Capture the cell that displays the provided text and extract its (x, y) central coordinate. 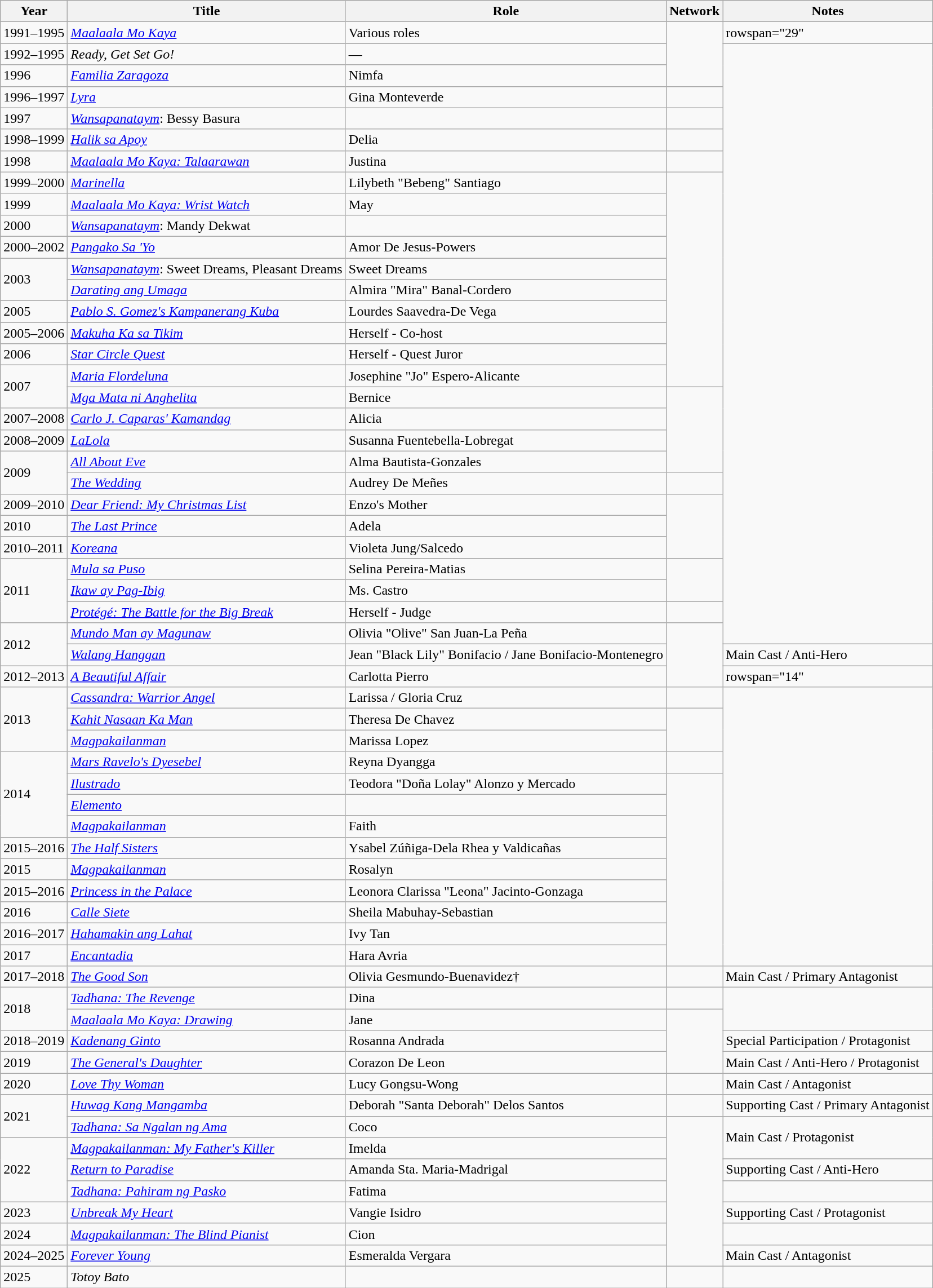
2018 (34, 1009)
2019 (34, 1063)
Coco (506, 1127)
2013 (34, 719)
Rosalyn (506, 869)
Walang Hanggan (206, 655)
Selina Pereira-Matias (506, 569)
Makuha Ka sa Tikim (206, 333)
2010–2011 (34, 547)
Maria Flordeluna (206, 376)
2017–2018 (34, 977)
A Beautiful Affair (206, 676)
Violeta Jung/Salcedo (506, 547)
Hahamakin ang Lahat (206, 933)
Tadhana: The Revenge (206, 998)
Ysabel Zúñiga-Dela Rhea y Valdicañas (506, 848)
Ready, Get Set Go! (206, 54)
Teodora "Doña Lolay" Alonzo y Mercado (506, 784)
Kadenang Ginto (206, 1041)
Magpakailanman: The Blind Pianist (206, 1234)
Maalaala Mo Kaya: Drawing (206, 1020)
Supporting Cast / Primary Antagonist (828, 1105)
Alma Bautista-Gonzales (506, 462)
Lyra (206, 97)
Dear Friend: My Christmas List (206, 504)
Hara Avria (506, 955)
Wansapanataym: Sweet Dreams, Pleasant Dreams (206, 269)
Mundo Man ay Magunaw (206, 634)
Josephine "Jo" Espero-Alicante (506, 376)
Unbreak My Heart (206, 1212)
Mars Ravelo's Dyesebel (206, 762)
Year (34, 11)
The Half Sisters (206, 848)
Susanna Fuentebella-Lobregat (506, 440)
Network (694, 11)
Jane (506, 1020)
Role (506, 11)
Wansapanataym: Bessy Basura (206, 118)
2005–2006 (34, 333)
1998 (34, 161)
Cassandra: Warrior Angel (206, 698)
Larissa / Gloria Cruz (506, 698)
Main Cast / Protagonist (828, 1137)
1998–1999 (34, 140)
1996 (34, 76)
2015 (34, 869)
The Good Son (206, 977)
LaLola (206, 440)
1999–2000 (34, 183)
2000–2002 (34, 247)
The Wedding (206, 483)
Ilustrado (206, 784)
2016–2017 (34, 933)
Dina (506, 998)
2009 (34, 472)
Magpakailanman: My Father's Killer (206, 1148)
1997 (34, 118)
Main Cast / Anti-Hero / Protagonist (828, 1063)
Tadhana: Sa Ngalan ng Ama (206, 1127)
Various roles (506, 33)
Esmeralda Vergara (506, 1255)
Carlotta Pierro (506, 676)
Rosanna Andrada (506, 1041)
Special Participation / Protagonist (828, 1041)
2012 (34, 644)
Darating ang Umaga (206, 290)
Corazon De Leon (506, 1063)
Koreana (206, 547)
Gina Monteverde (506, 97)
Enzo's Mother (506, 504)
Totoy Bato (206, 1277)
Sheila Mabuhay-Sebastian (506, 912)
Olivia Gesmundo-Buenavidez† (506, 977)
2023 (34, 1212)
Olivia "Olive" San Juan-La Peña (506, 634)
Reyna Dyangga (506, 762)
Forever Young (206, 1255)
Justina (506, 161)
Lourdes Saavedra-De Vega (506, 312)
May (506, 204)
Lucy Gongsu-Wong (506, 1084)
Mga Mata ni Anghelita (206, 397)
Mula sa Puso (206, 569)
2006 (34, 355)
Almira "Mira" Banal-Cordero (506, 290)
Deborah "Santa Deborah" Delos Santos (506, 1105)
Main Cast / Anti-Hero (828, 655)
Delia (506, 140)
2017 (34, 955)
2018–2019 (34, 1041)
Star Circle Quest (206, 355)
Herself - Judge (506, 612)
2021 (34, 1116)
Vangie Isidro (506, 1212)
Amor De Jesus-Powers (506, 247)
2000 (34, 225)
Elemento (206, 805)
Pangako Sa 'Yo (206, 247)
Lilybeth "Bebeng" Santiago (506, 183)
Leonora Clarissa "Leona" Jacinto-Gonzaga (506, 891)
Title (206, 11)
2007 (34, 387)
2024 (34, 1234)
Halik sa Apoy (206, 140)
Theresa De Chavez (506, 719)
Calle Siete (206, 912)
2012–2013 (34, 676)
Herself - Quest Juror (506, 355)
Tadhana: Pahiram ng Pasko (206, 1191)
2024–2025 (34, 1255)
1996–1997 (34, 97)
Princess in the Palace (206, 891)
Pablo S. Gomez's Kampanerang Kuba (206, 312)
Encantadia (206, 955)
2008–2009 (34, 440)
Kahit Nasaan Ka Man (206, 719)
Protégé: The Battle for the Big Break (206, 612)
Sweet Dreams (506, 269)
Marissa Lopez (506, 741)
rowspan="14" (828, 676)
2009–2010 (34, 504)
Alicia (506, 419)
Amanda Sta. Maria-Madrigal (506, 1170)
Maalaala Mo Kaya: Talaarawan (206, 161)
Ivy Tan (506, 933)
Maalaala Mo Kaya (206, 33)
Bernice (506, 397)
Ikaw ay Pag-Ibig (206, 590)
Familia Zaragoza (206, 76)
2011 (34, 590)
2007–2008 (34, 419)
2014 (34, 794)
Jean "Black Lily" Bonifacio / Jane Bonifacio-Montenegro (506, 655)
2025 (34, 1277)
1991–1995 (34, 33)
2003 (34, 280)
Adela (506, 526)
Cion (506, 1234)
Wansapanataym: Mandy Dekwat (206, 225)
2005 (34, 312)
1999 (34, 204)
The Last Prince (206, 526)
Faith (506, 826)
The General's Daughter (206, 1063)
Huwag Kang Mangamba (206, 1105)
Imelda (506, 1148)
Fatima (506, 1191)
Audrey De Meñes (506, 483)
Main Cast / Primary Antagonist (828, 977)
Supporting Cast / Anti-Hero (828, 1170)
Love Thy Woman (206, 1084)
Supporting Cast / Protagonist (828, 1212)
Ms. Castro (506, 590)
2022 (34, 1170)
2010 (34, 526)
Marinella (206, 183)
Return to Paradise (206, 1170)
Herself - Co-host (506, 333)
Maalaala Mo Kaya: Wrist Watch (206, 204)
2020 (34, 1084)
Nimfa (506, 76)
1992–1995 (34, 54)
— (506, 54)
2016 (34, 912)
Carlo J. Caparas' Kamandag (206, 419)
Notes (828, 11)
All About Eve (206, 462)
rowspan="29" (828, 33)
